Return the [X, Y] coordinate for the center point of the cell that contains the specified text.  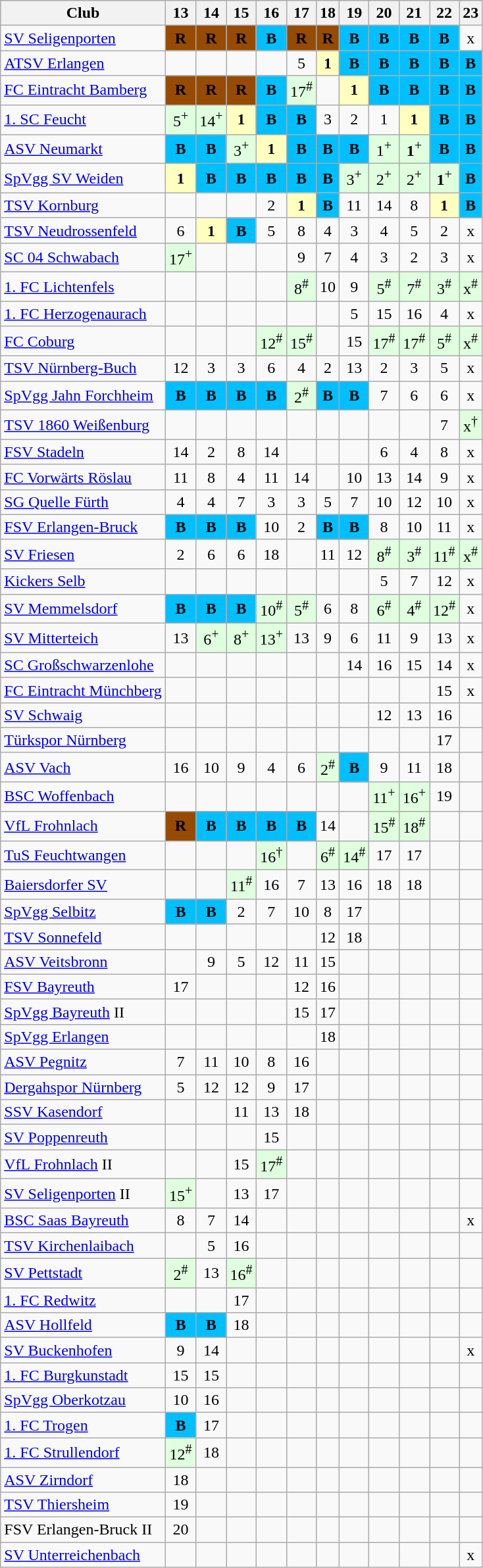
16# [241, 1273]
VfL Frohnlach II [83, 1164]
1. FC Herzogenaurach [83, 314]
14+ [211, 120]
ASV Veitsbronn [83, 962]
13+ [271, 638]
1. FC Redwitz [83, 1300]
ASV Pegnitz [83, 1062]
SC 04 Schwabach [83, 258]
1. SC Feucht [83, 120]
TSV 1860 Weißenburg [83, 425]
22 [445, 13]
1. FC Strullendorf [83, 1452]
1. FC Trogen [83, 1425]
1. FC Lichtenfels [83, 287]
ASV Zirndorf [83, 1480]
10# [271, 609]
ASV Vach [83, 767]
x† [471, 425]
SpVgg Jahn Forchheim [83, 396]
SV Pettstadt [83, 1273]
Kickers Selb [83, 581]
TSV Thiersheim [83, 1505]
FC Eintracht Münchberg [83, 690]
SpVgg SV Weiden [83, 179]
SV Seligenporten II [83, 1193]
SSV Kasendorf [83, 1112]
14# [354, 855]
5+ [180, 120]
FSV Erlangen-Bruck II [83, 1530]
Baiersdorfer SV [83, 885]
BSC Woffenbach [83, 797]
FC Coburg [83, 341]
TSV Neudrossenfeld [83, 230]
SC Großschwarzenlohe [83, 665]
7# [414, 287]
15+ [180, 1193]
FC Vorwärts Röslau [83, 477]
SV Unterreichenbach [83, 1555]
SpVgg Bayreuth II [83, 1012]
SV Friesen [83, 554]
8+ [241, 638]
SV Memmelsdorf [83, 609]
FSV Erlangen-Bruck [83, 527]
TSV Kirchenlaibach [83, 1246]
16+ [414, 797]
11+ [384, 797]
Türkspor Nürnberg [83, 740]
SpVgg Oberkotzau [83, 1400]
6+ [211, 638]
SV Buckenhofen [83, 1350]
Dergahspor Nürnberg [83, 1087]
SV Poppenreuth [83, 1137]
SV Schwaig [83, 715]
SpVgg Erlangen [83, 1037]
TSV Sonnefeld [83, 937]
17+ [180, 258]
FSV Bayreuth [83, 987]
4# [414, 609]
FSV Stadeln [83, 452]
ASV Hollfeld [83, 1325]
TSV Nürnberg-Buch [83, 368]
SpVgg Selbitz [83, 912]
BSC Saas Bayreuth [83, 1221]
23 [471, 13]
VfL Frohnlach [83, 826]
SV Mitterteich [83, 638]
1. FC Burgkunstadt [83, 1375]
21 [414, 13]
SG Quelle Fürth [83, 502]
SV Seligenporten [83, 38]
TuS Feuchtwangen [83, 855]
18# [414, 826]
ATSV Erlangen [83, 63]
ASV Neumarkt [83, 149]
FC Eintracht Bamberg [83, 91]
Club [83, 13]
TSV Kornburg [83, 205]
16† [271, 855]
